Search for the cell housing the specified text and yield its [x, y] center coordinate. 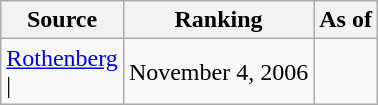
Source [62, 20]
Rothenberg| [62, 72]
November 4, 2006 [218, 72]
As of [346, 20]
Ranking [218, 20]
